Find where the given text appears and provide that cell's center as (x, y) coordinate. 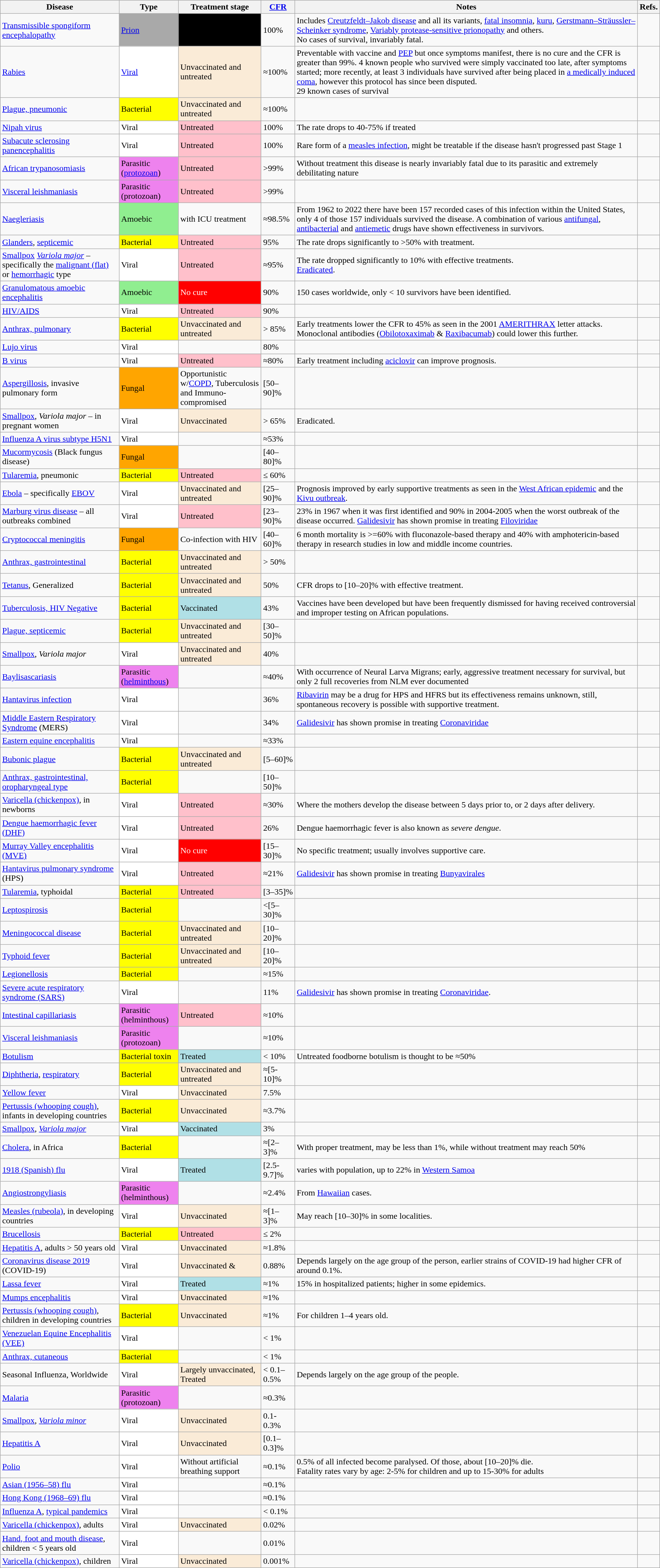
Lujo virus (60, 347)
36% (278, 700)
0.001% (278, 1561)
The rate drops significantly to >50% with treatment. (466, 242)
[3–35]% (278, 892)
≤ 60% (278, 475)
Without artificial breathing support (220, 1466)
Pertussis (whooping cough), children in developing countries (60, 1315)
Angiostrongyliasis (60, 1193)
1918 (Spanish) flu (60, 1170)
[5–60]% (278, 759)
0.88% (278, 1265)
Notes (466, 7)
Anthrax, gastrointestinal (60, 562)
Coronavirus disease 2019 (COVID-19) (60, 1265)
Untreated foodborne botulism is thought to be ≈50% (466, 1056)
Largely unvaccinated,Treated (220, 1375)
[2.5-9.7]% (278, 1170)
Marburg virus disease – all outbreaks combined (60, 516)
≈98.5% (278, 219)
95% (278, 242)
7.5% (278, 1093)
The rate dropped significantly to 10% with effective treatments.Eradicated. (466, 265)
Hand, foot and mouth disease, children < 5 years old (60, 1543)
Pertussis (whooping cough), infants in developing countries (60, 1111)
≈21% (278, 873)
40% (278, 653)
Yellow fever (60, 1093)
Naegleriasis (60, 219)
Smallpox Variola major – specifically the malignant (flat) or hemorrhagic type (60, 265)
Prion (149, 30)
Disease (60, 7)
For children 1–4 years old. (466, 1315)
Tetanus, Generalized (60, 585)
Polio (60, 1466)
Co-infection with HIV (220, 539)
Smallpox, Variola minor (60, 1420)
15% in hospitalized patients; higher in some epidemics. (466, 1284)
Intestinal capillariasis (60, 1015)
[40–80]% (278, 457)
[23–90]% (278, 516)
Nipah virus (60, 127)
Tularemia, typhoidal (60, 892)
May reach [10–30]% in some localities. (466, 1216)
Smallpox, Variola major – in pregnant women (60, 421)
HIV/AIDS (60, 310)
Depends largely on the age group of the person, earlier strains of COVID-19 had higher CFR of around 0.1%. (466, 1265)
Hong Kong (1968–69) flu (60, 1498)
Hepatitis A (60, 1444)
Bubonic plague (60, 759)
≈80% (278, 361)
0.1-0.3% (278, 1420)
3% (278, 1129)
Rare form of a measles infection, might be treatable if the disease hasn't progressed past Stage 1 (466, 145)
Baylisascariasis (60, 677)
Influenza A, typical pandemics (60, 1511)
With occurrence of Neural Larva Migrans; early, aggressive treatment necessary for survival, but only 2 full recoveries from NLM ever documented (466, 677)
Plague, septicemic (60, 631)
150 cases worldwide, only < 10 survivors have been identified. (466, 293)
Rabies (60, 72)
Botulism (60, 1056)
African trypanosomiasis (60, 168)
≈53% (278, 439)
Galidesivir has shown promise in treating Bunyavirales (466, 873)
< 0.1–0.5% (278, 1375)
11% (278, 992)
34% (278, 722)
≈40% (278, 677)
Without treatment this disease is nearly invariably fatal due to its parasitic and extremely debilitating nature (466, 168)
[25–90]% (278, 493)
Measles (rubeola), in developing countries (60, 1216)
≈1.8% (278, 1247)
Middle Eastern Respiratory Syndrome (MERS) (60, 722)
Dengue haemorrhagic fever is also known as severe dengue. (466, 828)
Malaria (60, 1398)
<[5–30]% (278, 910)
Dengue haemorrhagic fever (DHF) (60, 828)
varies with population, up to 22% in Western Samoa (466, 1170)
Glanders, septicemic (60, 242)
Depends largely on the age group of the people. (466, 1375)
Unvaccinated & (220, 1265)
≈15% (278, 974)
Bacterial toxin (149, 1056)
Aspergillosis, invasive pulmonary form (60, 388)
Hantavirus pulmonary syndrome (HPS) (60, 873)
[15–30]% (278, 851)
Diphtheria, respiratory (60, 1074)
Anthrax, pulmonary (60, 329)
Ebola – specifically EBOV (60, 493)
Varicella (chickenpox), in newborns (60, 805)
≈3.7% (278, 1111)
CFR drops to [10–20]% with effective treatment. (466, 585)
[0.1–0.3]% (278, 1444)
Where the mothers develop the disease between 5 days prior to, or 2 days after delivery. (466, 805)
[50–90]% (278, 388)
Subacute sclerosing panencephalitis (60, 145)
Eastern equine encephalitis (60, 741)
> 65% (278, 421)
Eradicated. (466, 421)
Typhoid fever (60, 956)
> 50% (278, 562)
Type (149, 7)
Tuberculosis, HIV Negative (60, 608)
Asian (1956–58) flu (60, 1484)
Leptospirosis (60, 910)
Anthrax, cutaneous (60, 1357)
Mumps encephalitis (60, 1297)
[30–50]% (278, 631)
80% (278, 347)
Galidesivir has shown promise in treating Coronaviridae (466, 722)
Refs. (649, 7)
Early treatment including aciclovir can improve prognosis. (466, 361)
Brucellosis (60, 1234)
Murray Valley encephalitis (MVE) (60, 851)
Lassa fever (60, 1284)
Tularemia, pneumonic (60, 475)
Hepatitis A, adults > 50 years old (60, 1247)
Plague, pneumonic (60, 109)
≈95% (278, 265)
with ICU treatment (220, 219)
0.01% (278, 1543)
Treatment stage (220, 7)
< 10% (278, 1056)
Galidesivir has shown promise in treating Coronaviridae. (466, 992)
With proper treatment, may be less than 1%, while without treatment may reach 50% (466, 1147)
Ribavirin may be a drug for HPS and HFRS but its effectiveness remains unknown, still, spontaneous recovery is possible with supportive treatment. (466, 700)
≈[1–3]% (278, 1216)
≤ 2% (278, 1234)
Vaccines have been developed but have been frequently dismissed for having received controversial and improper testing on African populations. (466, 608)
43% (278, 608)
Meningococcal disease (60, 933)
≈[5-10]% (278, 1074)
CFR (278, 7)
Hantavirus infection (60, 700)
26% (278, 828)
0.02% (278, 1525)
Cryptococcal meningitis (60, 539)
Varicella (chickenpox), children (60, 1561)
Opportunistic w/COPD, Tuberculosis and Immuno-compromised (220, 388)
B virus (60, 361)
0.5% of all infected become paralysed. Of those, about [10–20]% die.Fatality rates vary by age: 2-5% for children and up to 15-30% for adults (466, 1466)
Mucormycosis (Black fungus disease) (60, 457)
Influenza A virus subtype H5N1 (60, 439)
[40–60]% (278, 539)
Severe acute respiratory syndrome (SARS) (60, 992)
≈[2–3]% (278, 1147)
Anthrax, gastrointestinal, oropharyngeal type (60, 782)
≈30% (278, 805)
Legionellosis (60, 974)
> 85% (278, 329)
50% (278, 585)
No specific treatment; usually involves supportive care. (466, 851)
Transmissible spongiform encephalopathy (60, 30)
≈0.3% (278, 1398)
Varicella (chickenpox), adults (60, 1525)
Granulomatous amoebic encephalitis (60, 293)
≈2.4% (278, 1193)
Seasonal Influenza, Worldwide (60, 1375)
< 0.1% (278, 1511)
Venezuelan Equine Encephalitis (VEE) (60, 1339)
No treatment and no cure (220, 30)
Cholera, in Africa (60, 1147)
Prognosis improved by early supportive treatments as seen in the West African epidemic and the Kivu outbreak. (466, 493)
The rate drops to 40-75% if treated (466, 127)
[10–50]% (278, 782)
From Hawaiian cases. (466, 1193)
≈33% (278, 741)
